Determine the [x, y] coordinate at the center of the cell enclosing the given text.  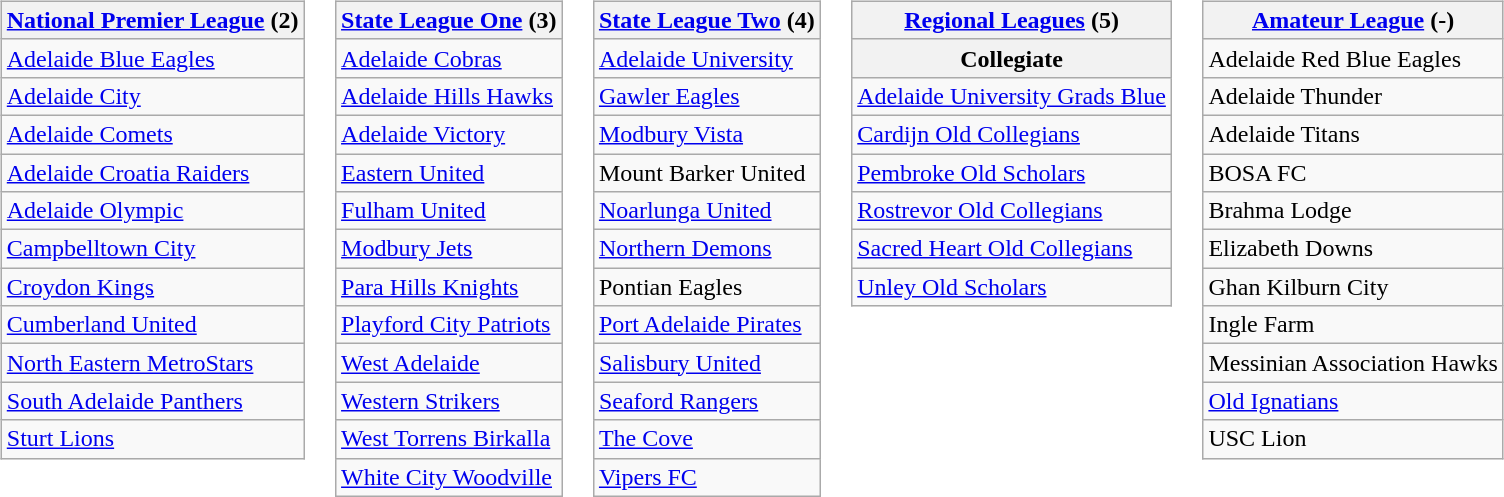
White City Woodville [449, 477]
Brahma Lodge [1353, 211]
Salisbury United [706, 363]
Campbelltown City [152, 249]
Pontian Eagles [706, 287]
North Eastern MetroStars [152, 363]
Cumberland United [152, 325]
Fulham United [449, 211]
Adelaide University [706, 58]
Adelaide Titans [1353, 134]
Northern Demons [706, 249]
Sturt Lions [152, 439]
USC Lion [1353, 439]
Adelaide University Grads Blue [1012, 96]
State League One (3) [449, 20]
Ghan Kilburn City [1353, 287]
South Adelaide Panthers [152, 401]
Mount Barker United [706, 173]
Port Adelaide Pirates [706, 325]
Gawler Eagles [706, 96]
Adelaide Red Blue Eagles [1353, 58]
Para Hills Knights [449, 287]
Cardijn Old Collegians [1012, 134]
Rostrevor Old Collegians [1012, 211]
Sacred Heart Old Collegians [1012, 249]
National Premier League (2) [152, 20]
Adelaide Cobras [449, 58]
Vipers FC [706, 477]
The Cove [706, 439]
Elizabeth Downs [1353, 249]
Adelaide Croatia Raiders [152, 173]
Adelaide Victory [449, 134]
Modbury Vista [706, 134]
BOSA FC [1353, 173]
Western Strikers [449, 401]
Ingle Farm [1353, 325]
Regional Leagues (5) [1012, 20]
Adelaide Thunder [1353, 96]
West Adelaide [449, 363]
Seaford Rangers [706, 401]
Amateur League (-) [1353, 20]
Messinian Association Hawks [1353, 363]
Noarlunga United [706, 211]
Adelaide Comets [152, 134]
Adelaide City [152, 96]
Playford City Patriots [449, 325]
Old Ignatians [1353, 401]
Eastern United [449, 173]
Modbury Jets [449, 249]
Adelaide Hills Hawks [449, 96]
West Torrens Birkalla [449, 439]
Collegiate [1012, 58]
Croydon Kings [152, 287]
Pembroke Old Scholars [1012, 173]
Adelaide Olympic [152, 211]
Unley Old Scholars [1012, 287]
State League Two (4) [706, 20]
Adelaide Blue Eagles [152, 58]
